Capture the cell that displays the provided text and extract its [x, y] central coordinate. 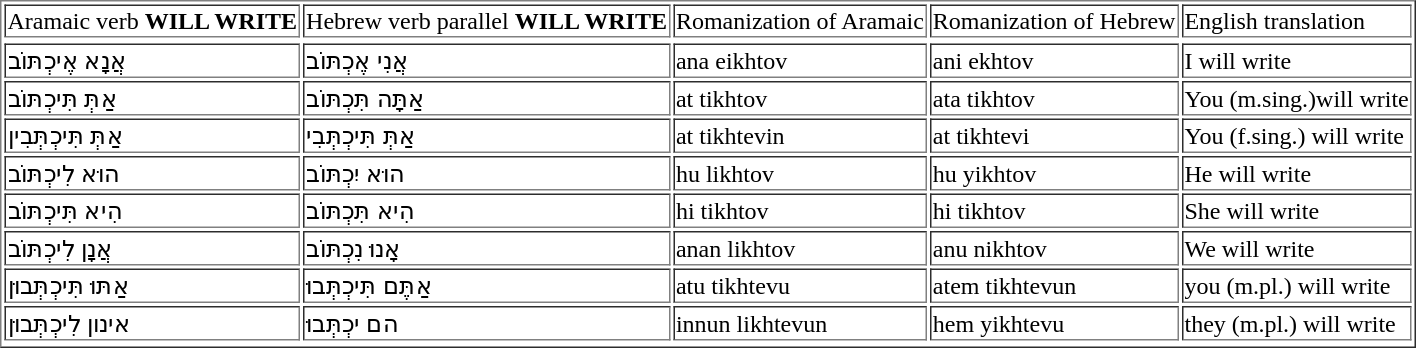
אֲנָן לִיכְתּוֹב [152, 248]
He will write [1296, 173]
הִיא תִּיכְתּוֹב [152, 211]
I will write [1296, 61]
innun likhtevun [800, 323]
הוּא לִיכְתּוֹב [152, 173]
ata tikhtov [1054, 98]
English translation [1296, 20]
אַתּוּ תִּיכְתְּבוּן [152, 285]
Romanization of Aramaic [800, 20]
you (m.pl.) will write [1296, 285]
אַתֶּם תִּיכְתְּבוּ [486, 285]
אַתְּ תִּיכְתּוֹב [152, 98]
hem yikhtevu [1054, 323]
at tikhtevin [800, 135]
אינון לִיכְתְּבוּן [152, 323]
hu yikhtov [1054, 173]
Romanization of Hebrew [1054, 20]
atem tikhtevun [1054, 285]
הִיא תִּכְתּוֹב [486, 211]
We will write [1296, 248]
anan likhtov [800, 248]
אַתְּ תִּיכְתְּבִי [486, 135]
at tikhtevi [1054, 135]
הם יכְתְּבוּ [486, 323]
She will write [1296, 211]
ani ekhtov [1054, 61]
anu nikhtov [1054, 248]
אַתָּה תִּכְתּוֹב [486, 98]
atu tikhtevu [800, 285]
You (f.sing.) will write [1296, 135]
אֲנִי אֶכְתּוֹב [486, 61]
Hebrew verb parallel WILL WRITE [486, 20]
hu likhtov [800, 173]
אֲנָא אֶיכְתּוֹב [152, 61]
Aramaic verb WILL WRITE [152, 20]
at tikhtov [800, 98]
הוּא יִכְתּוֹב [486, 173]
אָנוּ נִכְתּוֹב [486, 248]
You (m.sing.)will write [1296, 98]
ana eikhtov [800, 61]
they (m.pl.) will write [1296, 323]
אַתְּ תִּיכְתְּבִין [152, 135]
